Return the (x, y) coordinate for the center point of the cell that contains the specified text.  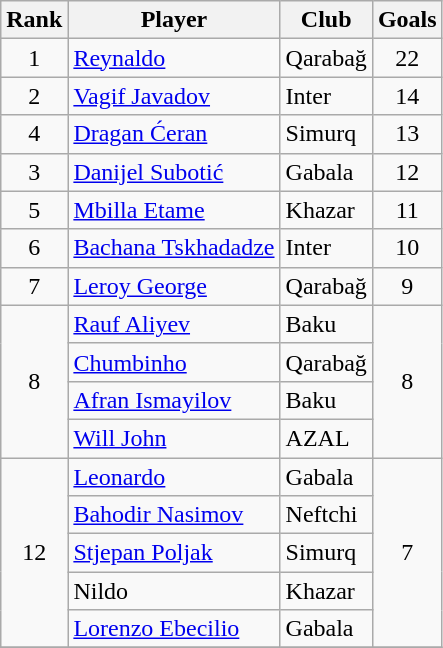
Goals (407, 20)
Afran Ismayilov (174, 400)
5 (34, 210)
Vagif Javadov (174, 96)
Danijel Subotić (174, 172)
Stjepan Poljak (174, 553)
Rank (34, 20)
Leonardo (174, 477)
6 (34, 248)
AZAL (326, 438)
22 (407, 58)
Reynaldo (174, 58)
3 (34, 172)
14 (407, 96)
Will John (174, 438)
2 (34, 96)
Neftchi (326, 515)
10 (407, 248)
Bahodir Nasimov (174, 515)
1 (34, 58)
13 (407, 134)
Lorenzo Ebecilio (174, 629)
Chumbinho (174, 362)
Nildo (174, 591)
9 (407, 286)
Bachana Tskhadadze (174, 248)
Mbilla Etame (174, 210)
11 (407, 210)
Leroy George (174, 286)
4 (34, 134)
Rauf Aliyev (174, 324)
Club (326, 20)
Player (174, 20)
Dragan Ćeran (174, 134)
